Determine the (x, y) coordinate at the center of the cell enclosing the given text.  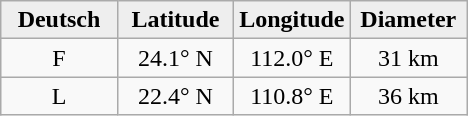
F (59, 58)
Latitude (175, 20)
Deutsch (59, 20)
110.8° E (292, 96)
Longitude (292, 20)
22.4° N (175, 96)
31 km (408, 58)
112.0° E (292, 58)
Diameter (408, 20)
36 km (408, 96)
24.1° N (175, 58)
L (59, 96)
